Locate the cell with the specified text and output its [X, Y] center coordinate. 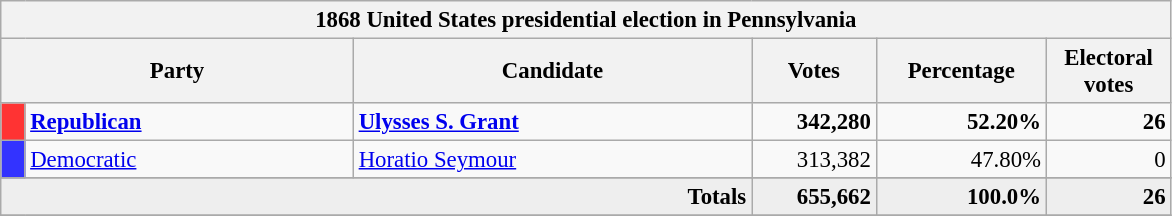
313,382 [814, 160]
Republican [189, 122]
655,662 [814, 197]
1868 United States presidential election in Pennsylvania [586, 20]
Horatio Seymour [552, 160]
100.0% [961, 197]
Votes [814, 72]
52.20% [961, 122]
0 [1108, 160]
Ulysses S. Grant [552, 122]
47.80% [961, 160]
Percentage [961, 72]
Democratic [189, 160]
Party [178, 72]
Candidate [552, 72]
Totals [376, 197]
Electoral votes [1108, 72]
342,280 [814, 122]
